Return the (x, y) coordinate for the center point of the cell that contains the specified text.  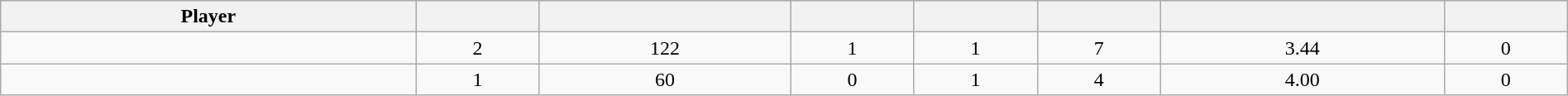
2 (478, 48)
Player (208, 17)
7 (1098, 48)
3.44 (1302, 48)
4.00 (1302, 79)
4 (1098, 79)
60 (665, 79)
122 (665, 48)
